Output the (x, y) coordinate of the center of the cell containing the given text.  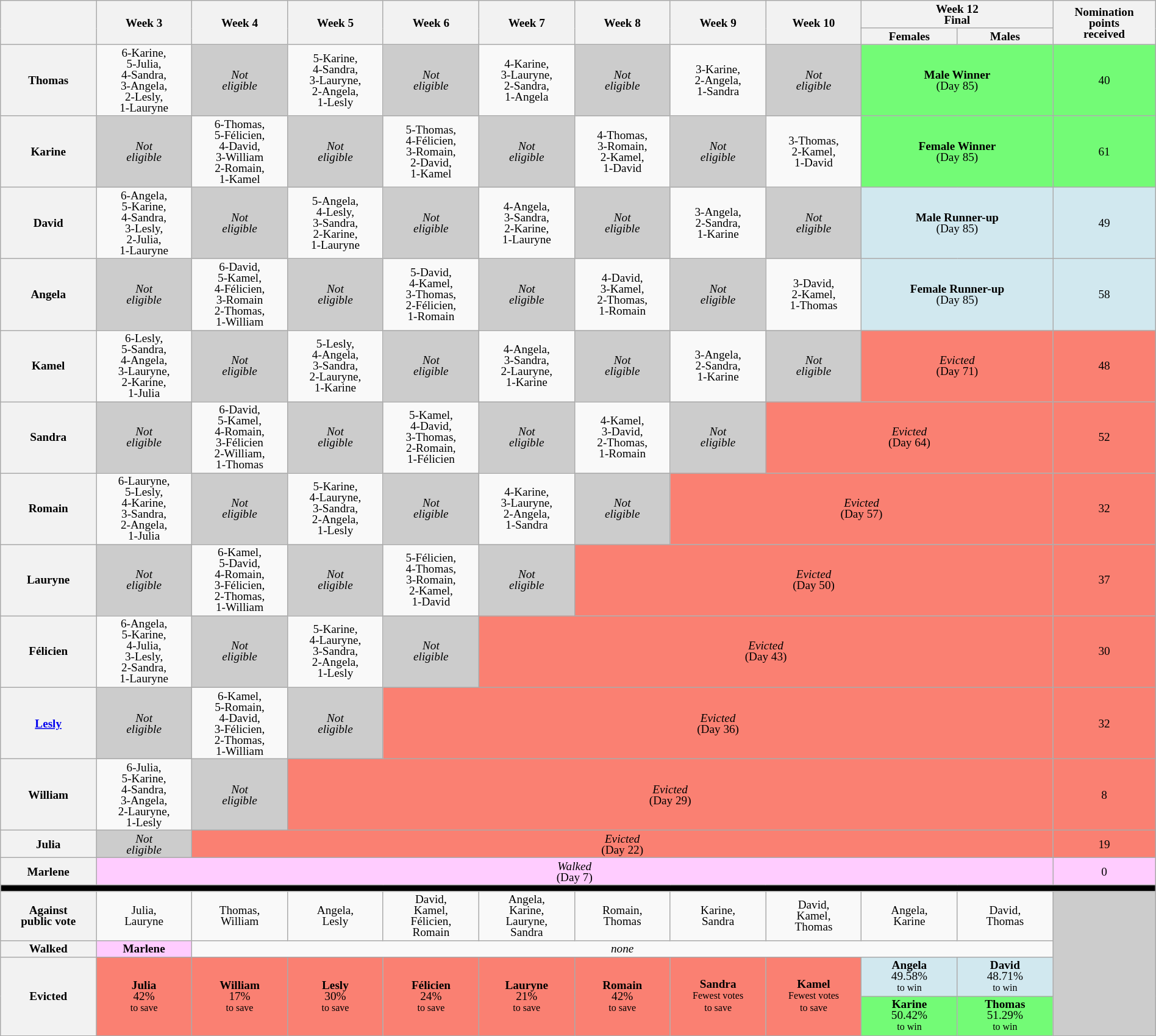
Félicien24%to save (430, 996)
5-Kamel,4-David,3-Thomas,2-Romain,1-Félicien (430, 438)
4-Karine,3-Lauryne,2-Angela,1-Sandra (527, 509)
Kamel (49, 366)
Félicien (49, 651)
5-Félicien,4-Thomas,3-Romain,2-Kamel,1-David (430, 581)
Nominationpointsreceived (1104, 23)
5-Lesly,4-Angela,3-Sandra,2-Lauryne,1-Karine (335, 366)
6-Kamel,5-David,4-Romain,3-Félicien,2-Thomas,1-William (240, 581)
Walked (49, 949)
6-Kamel,5-Romain,4-David,3-Félicien,2-Thomas,1-William (240, 723)
Thomas,William (240, 916)
Lesly (49, 723)
61 (1104, 151)
Evicted(Day 64) (910, 438)
Lauryne21%to save (527, 996)
6-David,5-Kamel,4-Félicien,3-Romain2-Thomas,1-William (240, 294)
Julia,Lauryne (144, 916)
Lauryne (49, 581)
Male Runner-up(Day 85) (957, 223)
4-Angela,3-Sandra,2-Lauryne,1-Karine (527, 366)
Thomas51.29%to win (1005, 1016)
William (49, 794)
6-Lauryne,5-Lesly,4-Karine,3-Sandra,2-Angela,1-Julia (144, 509)
David,Thomas (1005, 916)
6-Angela,5-Karine,4-Sandra,3-Lesly,2-Julia,1-Lauryne (144, 223)
5-Thomas,4-Félicien,3-Romain,2-David,1-Kamel (430, 151)
Week 9 (718, 23)
Males (1005, 37)
David,Kamel,Félicien,Romain (430, 916)
Week 3 (144, 23)
SandraFewest votesto save (718, 996)
Karine,Sandra (718, 916)
4-Angela,3-Sandra,2-Karine,1-Lauryne (527, 223)
5-David,4-Kamel,3-Thomas,2-Félicien,1-Romain (430, 294)
Angela,Karine,Lauryne,Sandra (527, 916)
3-Karine,2-Angela,1-Sandra (718, 80)
30 (1104, 651)
19 (1104, 844)
6-Angela,5-Karine,4-Julia,3-Lesly,2-Sandra,1-Lauryne (144, 651)
Angela,Lesly (335, 916)
3-Thomas,2-Kamel,1-David (813, 151)
4-David,3-Kamel,2-Thomas,1-Romain (622, 294)
Evicted(Day 29) (669, 794)
Week 5 (335, 23)
Romain (49, 509)
6-David,5-Kamel,4-Romain,3-Félicien2-William,1-Thomas (240, 438)
David,Kamel,Thomas (813, 916)
3-David,2-Kamel,1-Thomas (813, 294)
David48.71%to win (1005, 977)
6-Lesly,5-Sandra,4-Angela,3-Lauryne,2-Karine,1-Julia (144, 366)
0 (1104, 872)
Romain,Thomas (622, 916)
Females (910, 37)
Karine50.42%to win (910, 1016)
William17%to save (240, 996)
Thomas (49, 80)
Sandra (49, 438)
Week 6 (430, 23)
Evicted(Day 71) (957, 366)
4-Karine,3-Lauryne,2-Sandra,1-Angela (527, 80)
5-Karine,4-Sandra,3-Lauryne,2-Angela,1-Lesly (335, 80)
Female Winner(Day 85) (957, 151)
58 (1104, 294)
4-Thomas,3-Romain,2-Kamel,1-David (622, 151)
Angela,Karine (910, 916)
Week 10 (813, 23)
52 (1104, 438)
Julia (49, 844)
David (49, 223)
8 (1104, 794)
Male Winner(Day 85) (957, 80)
Julia42%to save (144, 996)
6-Karine,5-Julia,4-Sandra,3-Angela,2-Lesly,1-Lauryne (144, 80)
Evicted (49, 996)
40 (1104, 80)
Karine (49, 151)
Evicted(Day 57) (862, 509)
Againstpublic vote (49, 916)
Evicted(Day 43) (766, 651)
Evicted(Day 22) (623, 844)
none (623, 949)
48 (1104, 366)
4-Kamel,3-David,2-Thomas,1-Romain (622, 438)
Week 8 (622, 23)
KamelFewest votesto save (813, 996)
Evicted(Day 50) (813, 581)
Evicted(Day 36) (718, 723)
6-Julia,5-Karine,4-Sandra,3-Angela,2-Lauryne,1-Lesly (144, 794)
37 (1104, 581)
Female Runner-up(Day 85) (957, 294)
Week 7 (527, 23)
Lesly30%to save (335, 996)
5-Angela,4-Lesly,3-Sandra,2-Karine,1-Lauryne (335, 223)
Angela49.58%to win (910, 977)
Angela (49, 294)
6-Thomas,5-Félicien,4-David,3-William2-Romain,1-Kamel (240, 151)
49 (1104, 223)
Week 4 (240, 23)
Romain42%to save (622, 996)
Walked(Day 7) (574, 872)
Week 12Final (957, 15)
